Extract the (x, y) coordinate from the center of the cell holding the provided text.  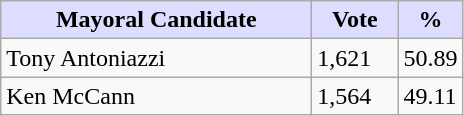
Vote (355, 20)
1,621 (355, 58)
Tony Antoniazzi (156, 58)
% (430, 20)
49.11 (430, 96)
1,564 (355, 96)
50.89 (430, 58)
Mayoral Candidate (156, 20)
Ken McCann (156, 96)
